Output the [X, Y] coordinate of the center of the cell containing the given text.  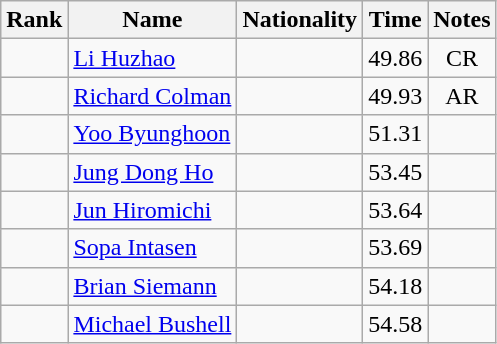
Richard Colman [152, 96]
49.86 [396, 58]
Name [152, 20]
CR [462, 58]
Rank [34, 20]
54.58 [396, 324]
49.93 [396, 96]
Time [396, 20]
AR [462, 96]
51.31 [396, 134]
Nationality [300, 20]
Brian Siemann [152, 286]
Yoo Byunghoon [152, 134]
53.64 [396, 210]
Jun Hiromichi [152, 210]
54.18 [396, 286]
Li Huzhao [152, 58]
Sopa Intasen [152, 248]
Michael Bushell [152, 324]
Notes [462, 20]
53.45 [396, 172]
53.69 [396, 248]
Jung Dong Ho [152, 172]
